Detect which cell encompasses the target text, then output its (x, y) center coordinate. 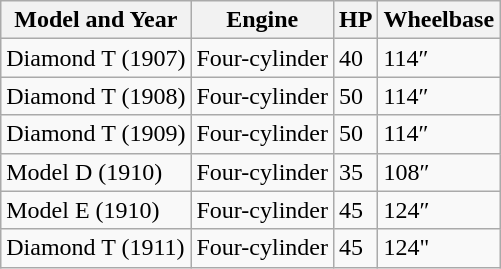
124″ (439, 210)
Wheelbase (439, 20)
Diamond T (1909) (96, 134)
Diamond T (1907) (96, 58)
Model and Year (96, 20)
Model D (1910) (96, 172)
124" (439, 248)
108″ (439, 172)
HP (355, 20)
35 (355, 172)
Model E (1910) (96, 210)
Engine (262, 20)
40 (355, 58)
Diamond T (1908) (96, 96)
Diamond T (1911) (96, 248)
